Search for the cell housing the specified text and yield its (X, Y) center coordinate. 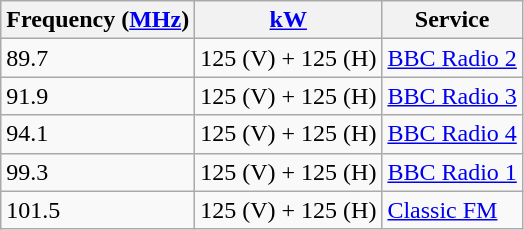
kW (288, 20)
99.3 (98, 172)
BBC Radio 4 (452, 134)
91.9 (98, 96)
Classic FM (452, 210)
Service (452, 20)
101.5 (98, 210)
89.7 (98, 58)
94.1 (98, 134)
Frequency (MHz) (98, 20)
BBC Radio 2 (452, 58)
BBC Radio 1 (452, 172)
BBC Radio 3 (452, 96)
